Locate the cell with the specified text and output its (x, y) center coordinate. 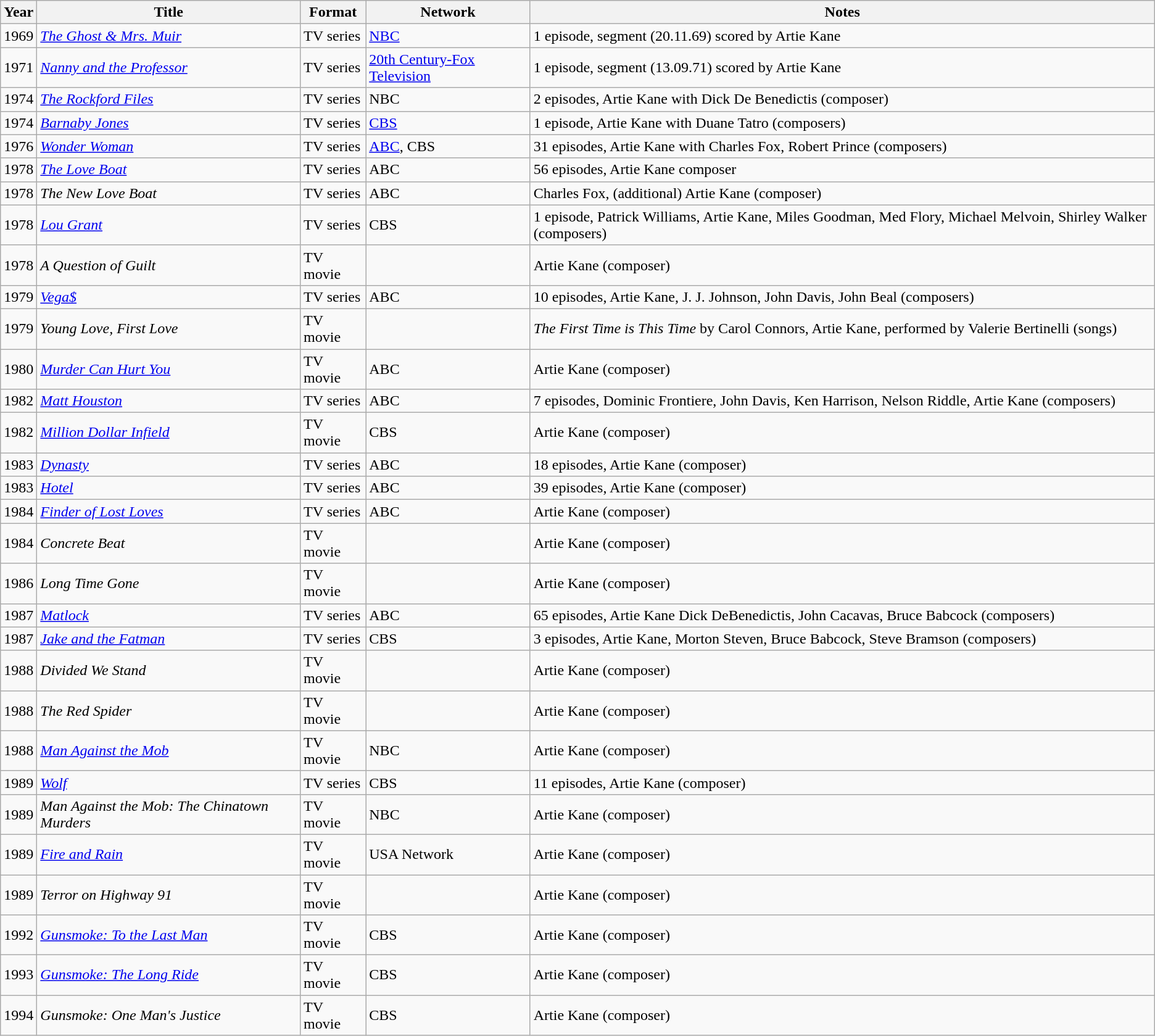
Young Love, First Love (169, 328)
1992 (19, 935)
The Rockford Files (169, 99)
Lou Grant (169, 225)
Wolf (169, 782)
Murder Can Hurt You (169, 369)
The Love Boat (169, 170)
The New Love Boat (169, 193)
Man Against the Mob (169, 750)
1980 (19, 369)
Wonder Woman (169, 146)
Fire and Rain (169, 854)
USA Network (448, 854)
The First Time is This Time by Carol Connors, Artie Kane, performed by Valerie Bertinelli (songs) (842, 328)
Year (19, 12)
ABC, CBS (448, 146)
39 episodes, Artie Kane (composer) (842, 488)
Jake and the Fatman (169, 639)
1 episode, Artie Kane with Duane Tatro (composers) (842, 123)
1 episode, segment (13.09.71) scored by Artie Kane (842, 68)
The Red Spider (169, 711)
65 episodes, Artie Kane Dick DeBenedictis, John Cacavas, Bruce Babcock (composers) (842, 615)
Million Dollar Infield (169, 433)
1986 (19, 584)
11 episodes, Artie Kane (composer) (842, 782)
Matlock (169, 615)
Notes (842, 12)
Barnaby Jones (169, 123)
1 episode, segment (20.11.69) scored by Artie Kane (842, 36)
Man Against the Mob: The Chinatown Murders (169, 814)
1993 (19, 975)
Finder of Lost Loves (169, 512)
Concrete Beat (169, 543)
Matt Houston (169, 401)
1971 (19, 68)
Format (333, 12)
Gunsmoke: One Man's Justice (169, 1016)
1969 (19, 36)
Terror on Highway 91 (169, 895)
Vega$ (169, 297)
Charles Fox, (additional) Artie Kane (composer) (842, 193)
2 episodes, Artie Kane with Dick De Benedictis (composer) (842, 99)
1976 (19, 146)
20th Century-Fox Television (448, 68)
Dynasty (169, 465)
3 episodes, Artie Kane, Morton Steven, Bruce Babcock, Steve Bramson (composers) (842, 639)
1 episode, Patrick Williams, Artie Kane, Miles Goodman, Med Flory, Michael Melvoin, Shirley Walker (composers) (842, 225)
A Question of Guilt (169, 265)
Long Time Gone (169, 584)
31 episodes, Artie Kane with Charles Fox, Robert Prince (composers) (842, 146)
56 episodes, Artie Kane composer (842, 170)
Hotel (169, 488)
Divided We Stand (169, 670)
The Ghost & Mrs. Muir (169, 36)
10 episodes, Artie Kane, J. J. Johnson, John Davis, John Beal (composers) (842, 297)
Title (169, 12)
7 episodes, Dominic Frontiere, John Davis, Ken Harrison, Nelson Riddle, Artie Kane (composers) (842, 401)
Gunsmoke: The Long Ride (169, 975)
Network (448, 12)
Nanny and the Professor (169, 68)
18 episodes, Artie Kane (composer) (842, 465)
1994 (19, 1016)
Gunsmoke: To the Last Man (169, 935)
